Detect which cell encompasses the target text, then output its (x, y) center coordinate. 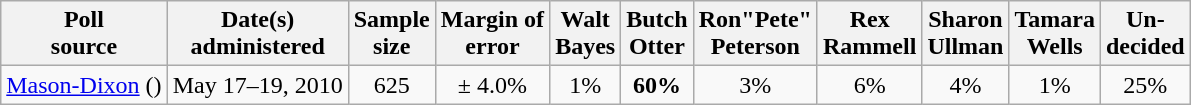
Date(s) administered (258, 34)
Mason-Dixon () (84, 85)
Un-decided (1145, 34)
25% (1145, 85)
ButchOtter (657, 34)
± 4.0% (492, 85)
RexRammell (869, 34)
WaltBayes (586, 34)
Margin oferror (492, 34)
Samplesize (392, 34)
TamaraWells (1055, 34)
625 (392, 85)
6% (869, 85)
Pollsource (84, 34)
Ron"Pete"Peterson (755, 34)
3% (755, 85)
60% (657, 85)
4% (966, 85)
SharonUllman (966, 34)
May 17–19, 2010 (258, 85)
